From the cell containing the given text, extract its center point as [X, Y] coordinate. 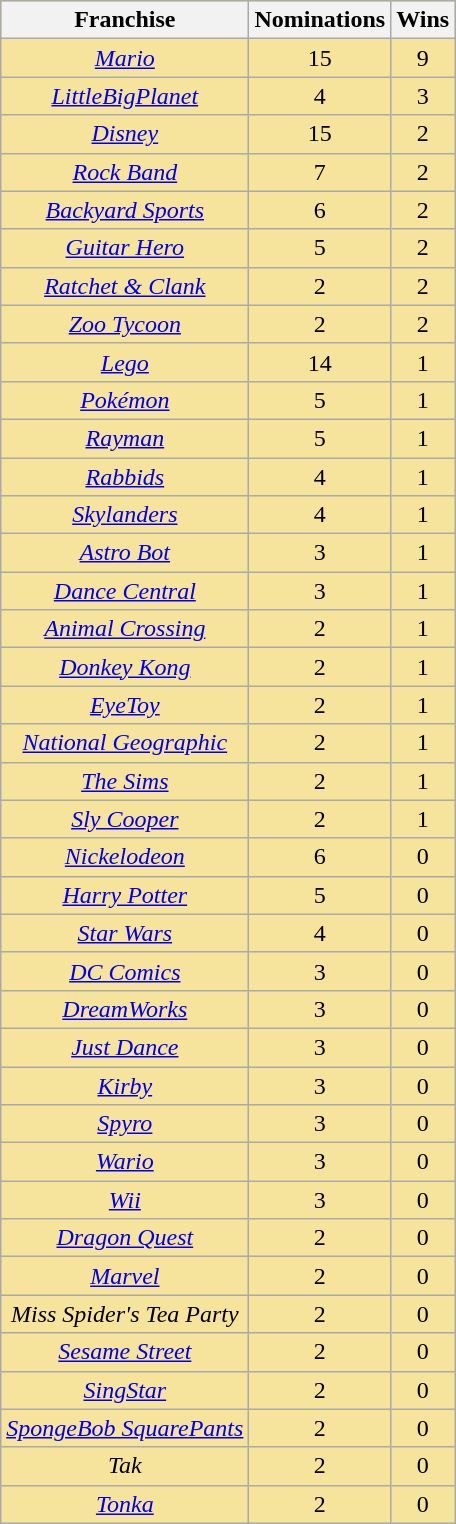
Mario [125, 58]
Guitar Hero [125, 248]
National Geographic [125, 743]
SpongeBob SquarePants [125, 1428]
Tak [125, 1466]
Rock Band [125, 172]
Nickelodeon [125, 857]
Tonka [125, 1504]
Wii [125, 1200]
DC Comics [125, 971]
Miss Spider's Tea Party [125, 1314]
Nominations [320, 20]
9 [423, 58]
SingStar [125, 1390]
LittleBigPlanet [125, 96]
Sly Cooper [125, 819]
Animal Crossing [125, 629]
7 [320, 172]
Pokémon [125, 400]
Lego [125, 362]
Rayman [125, 438]
The Sims [125, 781]
14 [320, 362]
Donkey Kong [125, 667]
Skylanders [125, 515]
Astro Bot [125, 553]
DreamWorks [125, 1009]
Dance Central [125, 591]
Wario [125, 1162]
Sesame Street [125, 1352]
Marvel [125, 1276]
Just Dance [125, 1047]
Dragon Quest [125, 1238]
Franchise [125, 20]
Rabbids [125, 477]
Disney [125, 134]
Ratchet & Clank [125, 286]
Zoo Tycoon [125, 324]
Spyro [125, 1124]
Wins [423, 20]
Backyard Sports [125, 210]
Kirby [125, 1085]
Harry Potter [125, 895]
Star Wars [125, 933]
EyeToy [125, 705]
